Locate the cell with the specified text and output its [x, y] center coordinate. 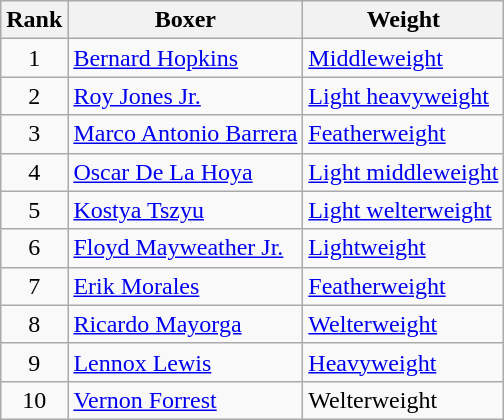
7 [34, 286]
Rank [34, 20]
Floyd Mayweather Jr. [186, 248]
Lightweight [404, 248]
Ricardo Mayorga [186, 324]
Roy Jones Jr. [186, 96]
Light heavyweight [404, 96]
Kostya Tszyu [186, 210]
Erik Morales [186, 286]
2 [34, 96]
Boxer [186, 20]
8 [34, 324]
3 [34, 134]
10 [34, 400]
Light middleweight [404, 172]
4 [34, 172]
1 [34, 58]
6 [34, 248]
Vernon Forrest [186, 400]
5 [34, 210]
9 [34, 362]
Heavyweight [404, 362]
Marco Antonio Barrera [186, 134]
Weight [404, 20]
Oscar De La Hoya [186, 172]
Light welterweight [404, 210]
Bernard Hopkins [186, 58]
Middleweight [404, 58]
Lennox Lewis [186, 362]
